Provide the (X, Y) coordinate of the cell's center where the given text is located.  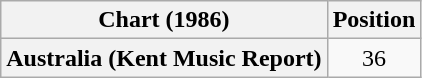
Australia (Kent Music Report) (164, 58)
36 (374, 58)
Position (374, 20)
Chart (1986) (164, 20)
